Pinpoint the cell where the given text exists, returning its [X, Y] midpoint coordinate. 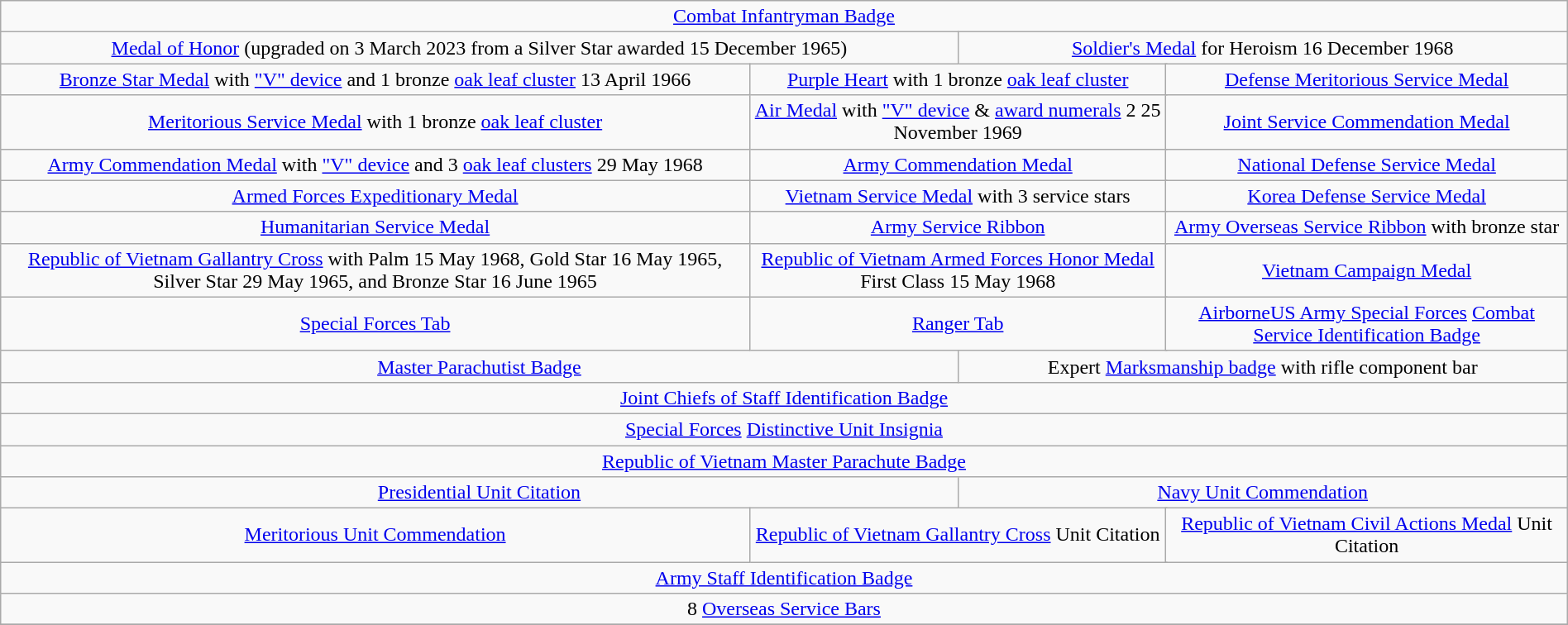
Meritorious Service Medal with 1 bronze oak leaf cluster [375, 122]
8 Overseas Service Bars [784, 609]
Army Staff Identification Badge [784, 578]
Master Parachutist Badge [480, 366]
Joint Service Commendation Medal [1366, 122]
Meritorious Unit Commendation [375, 536]
Special Forces Distinctive Unit Insignia [784, 429]
Bronze Star Medal with "V" device and 1 bronze oak leaf cluster 13 April 1966 [375, 79]
Defense Meritorious Service Medal [1366, 79]
Republic of Vietnam Civil Actions Medal Unit Citation [1366, 536]
Army Commendation Medal [958, 165]
Army Commendation Medal with "V" device and 3 oak leaf clusters 29 May 1968 [375, 165]
Ranger Tab [958, 324]
Republic of Vietnam Gallantry Cross with Palm 15 May 1968, Gold Star 16 May 1965, Silver Star 29 May 1965, and Bronze Star 16 June 1965 [375, 270]
Korea Defense Service Medal [1366, 196]
Navy Unit Commendation [1262, 493]
Special Forces Tab [375, 324]
Armed Forces Expeditionary Medal [375, 196]
Joint Chiefs of Staff Identification Badge [784, 398]
Republic of Vietnam Gallantry Cross Unit Citation [958, 536]
Republic of Vietnam Armed Forces Honor Medal First Class 15 May 1968 [958, 270]
Expert Marksmanship badge with rifle component bar [1262, 366]
Presidential Unit Citation [480, 493]
AirborneUS Army Special Forces Combat Service Identification Badge [1366, 324]
Medal of Honor (upgraded on 3 March 2023 from a Silver Star awarded 15 December 1965) [480, 48]
Army Overseas Service Ribbon with bronze star [1366, 227]
Army Service Ribbon [958, 227]
Air Medal with "V" device & award numerals 2 25 November 1969 [958, 122]
National Defense Service Medal [1366, 165]
Republic of Vietnam Master Parachute Badge [784, 460]
Combat Infantryman Badge [784, 17]
Purple Heart with 1 bronze oak leaf cluster [958, 79]
Vietnam Service Medal with 3 service stars [958, 196]
Soldier's Medal for Heroism 16 December 1968 [1262, 48]
Humanitarian Service Medal [375, 227]
Vietnam Campaign Medal [1366, 270]
